Find where the given text appears and provide that cell's center as (X, Y) coordinate. 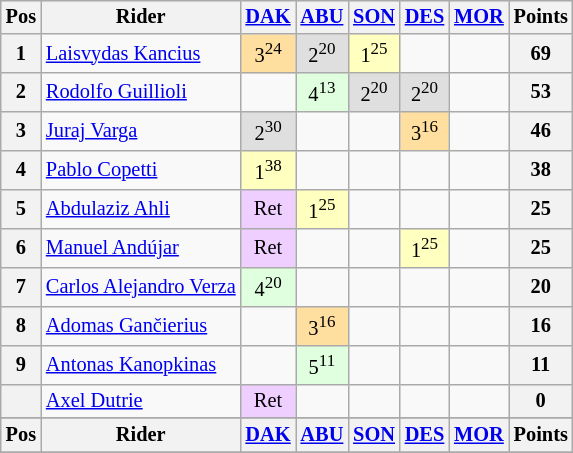
Adomas Gančierius (141, 326)
2 (21, 92)
9 (21, 364)
230 (268, 132)
3 (21, 132)
324 (268, 54)
511 (322, 364)
38 (541, 170)
53 (541, 92)
46 (541, 132)
6 (21, 248)
Axel Dutrie (141, 401)
Antonas Kanopkinas (141, 364)
413 (322, 92)
11 (541, 364)
138 (268, 170)
16 (541, 326)
Pablo Copetti (141, 170)
69 (541, 54)
1 (21, 54)
5 (21, 210)
Carlos Alejandro Verza (141, 288)
Abdulaziz Ahli (141, 210)
420 (268, 288)
8 (21, 326)
20 (541, 288)
0 (541, 401)
Laisvydas Kancius (141, 54)
Juraj Varga (141, 132)
7 (21, 288)
4 (21, 170)
Rodolfo Guillioli (141, 92)
Manuel Andújar (141, 248)
